Identify which cell holds the provided text, then report its (x, y) central coordinate. 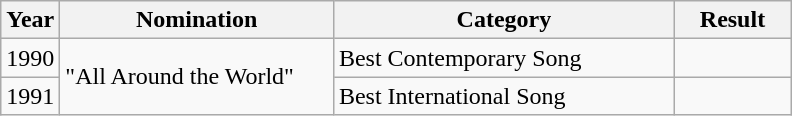
Best Contemporary Song (504, 58)
Result (732, 20)
"All Around the World" (197, 77)
Year (30, 20)
Category (504, 20)
Best International Song (504, 96)
1991 (30, 96)
Nomination (197, 20)
1990 (30, 58)
